Determine the (X, Y) coordinate at the center of the cell enclosing the given text.  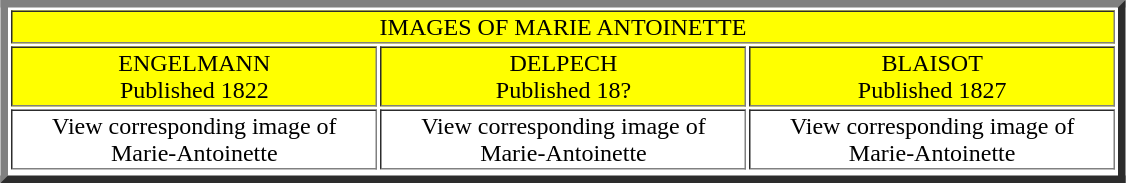
DELPECHPublished 18? (564, 76)
IMAGES OF MARIE ANTOINETTE (563, 26)
ENGELMANNPublished 1822 (194, 76)
BLAISOTPublished 1827 (932, 76)
